Output the (x, y) coordinate of the center of the cell containing the given text.  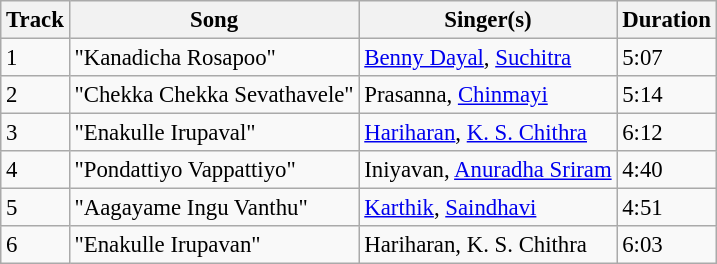
6 (35, 245)
4:40 (666, 170)
"Kanadicha Rosapoo" (214, 58)
5 (35, 208)
1 (35, 58)
Karthik, Saindhavi (488, 208)
4 (35, 170)
5:14 (666, 95)
Song (214, 20)
Benny Dayal, Suchitra (488, 58)
Duration (666, 20)
"Chekka Chekka Sevathavele" (214, 95)
6:03 (666, 245)
5:07 (666, 58)
"Pondattiyo Vappattiyo" (214, 170)
4:51 (666, 208)
Prasanna, Chinmayi (488, 95)
Track (35, 20)
"Aagayame Ingu Vanthu" (214, 208)
3 (35, 133)
"Enakulle Irupavan" (214, 245)
"Enakulle Irupaval" (214, 133)
6:12 (666, 133)
Singer(s) (488, 20)
Iniyavan, Anuradha Sriram (488, 170)
2 (35, 95)
